From the cell containing the given text, extract its center point as [X, Y] coordinate. 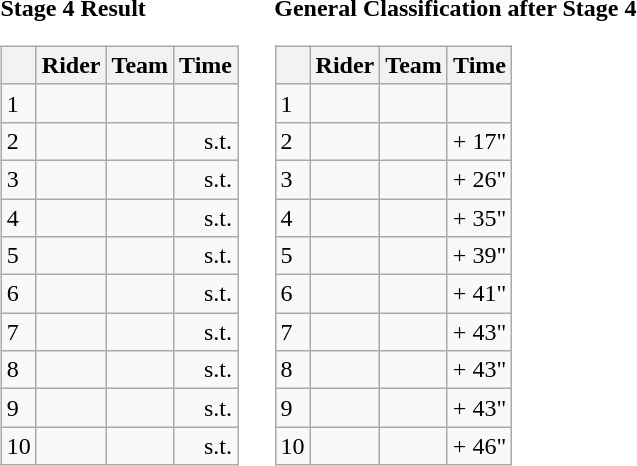
+ 41" [479, 294]
+ 26" [479, 179]
+ 17" [479, 141]
+ 46" [479, 446]
+ 39" [479, 256]
+ 35" [479, 217]
